Search for the cell housing the specified text and yield its (X, Y) center coordinate. 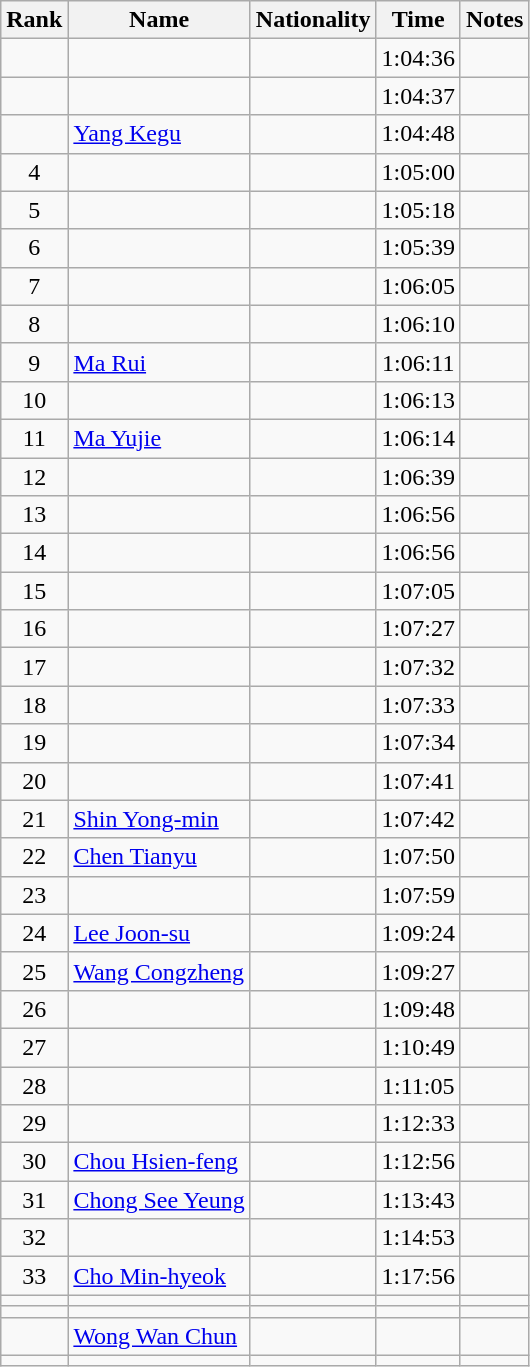
Notes (494, 20)
Chong See Yeung (159, 1200)
16 (34, 629)
5 (34, 210)
8 (34, 324)
1:06:05 (418, 286)
1:04:48 (418, 134)
6 (34, 248)
Wang Congzheng (159, 971)
25 (34, 971)
1:06:10 (418, 324)
10 (34, 400)
1:09:24 (418, 933)
24 (34, 933)
1:14:53 (418, 1238)
1:05:00 (418, 172)
1:07:05 (418, 591)
11 (34, 438)
Yang Kegu (159, 134)
21 (34, 819)
18 (34, 705)
1:06:39 (418, 477)
Ma Rui (159, 362)
1:07:33 (418, 705)
1:12:56 (418, 1162)
1:10:49 (418, 1047)
13 (34, 515)
27 (34, 1047)
1:11:05 (418, 1085)
1:07:41 (418, 781)
Ma Yujie (159, 438)
7 (34, 286)
Nationality (313, 20)
1:07:34 (418, 743)
Wong Wan Chun (159, 1336)
22 (34, 857)
1:12:33 (418, 1124)
14 (34, 553)
1:13:43 (418, 1200)
1:05:18 (418, 210)
30 (34, 1162)
4 (34, 172)
1:07:42 (418, 819)
32 (34, 1238)
1:07:32 (418, 667)
1:04:37 (418, 96)
17 (34, 667)
20 (34, 781)
Chen Tianyu (159, 857)
1:06:14 (418, 438)
23 (34, 895)
Shin Yong-min (159, 819)
Lee Joon-su (159, 933)
26 (34, 1009)
1:07:59 (418, 895)
1:07:50 (418, 857)
1:17:56 (418, 1276)
31 (34, 1200)
Cho Min-hyeok (159, 1276)
1:05:39 (418, 248)
29 (34, 1124)
28 (34, 1085)
Chou Hsien-feng (159, 1162)
1:04:36 (418, 58)
1:07:27 (418, 629)
9 (34, 362)
33 (34, 1276)
1:09:27 (418, 971)
1:09:48 (418, 1009)
1:06:13 (418, 400)
Name (159, 20)
Rank (34, 20)
19 (34, 743)
12 (34, 477)
1:06:11 (418, 362)
15 (34, 591)
Time (418, 20)
